Search for the cell housing the specified text and yield its [X, Y] center coordinate. 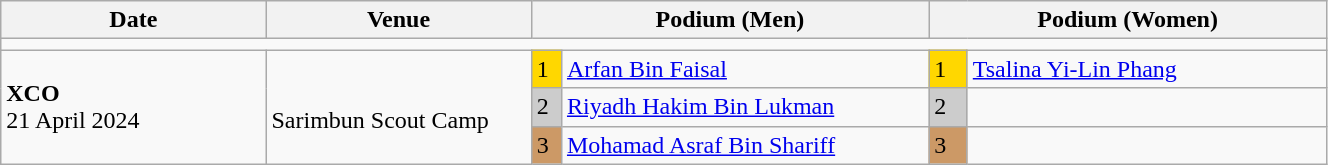
Podium (Men) [730, 20]
Arfan Bin Faisal [744, 69]
Date [134, 20]
XCO 21 April 2024 [134, 107]
Mohamad Asraf Bin Shariff [744, 145]
Venue [398, 20]
Riyadh Hakim Bin Lukman [744, 107]
Sarimbun Scout Camp [398, 107]
Tsalina Yi-Lin Phang [1146, 69]
Podium (Women) [1128, 20]
